Detect which cell encompasses the target text, then output its (X, Y) center coordinate. 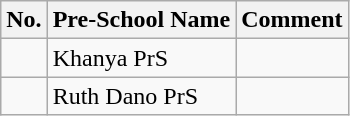
No. (24, 20)
Khanya PrS (142, 58)
Pre-School Name (142, 20)
Comment (292, 20)
Ruth Dano PrS (142, 96)
